Return (x, y) of the center of cell containing provided text 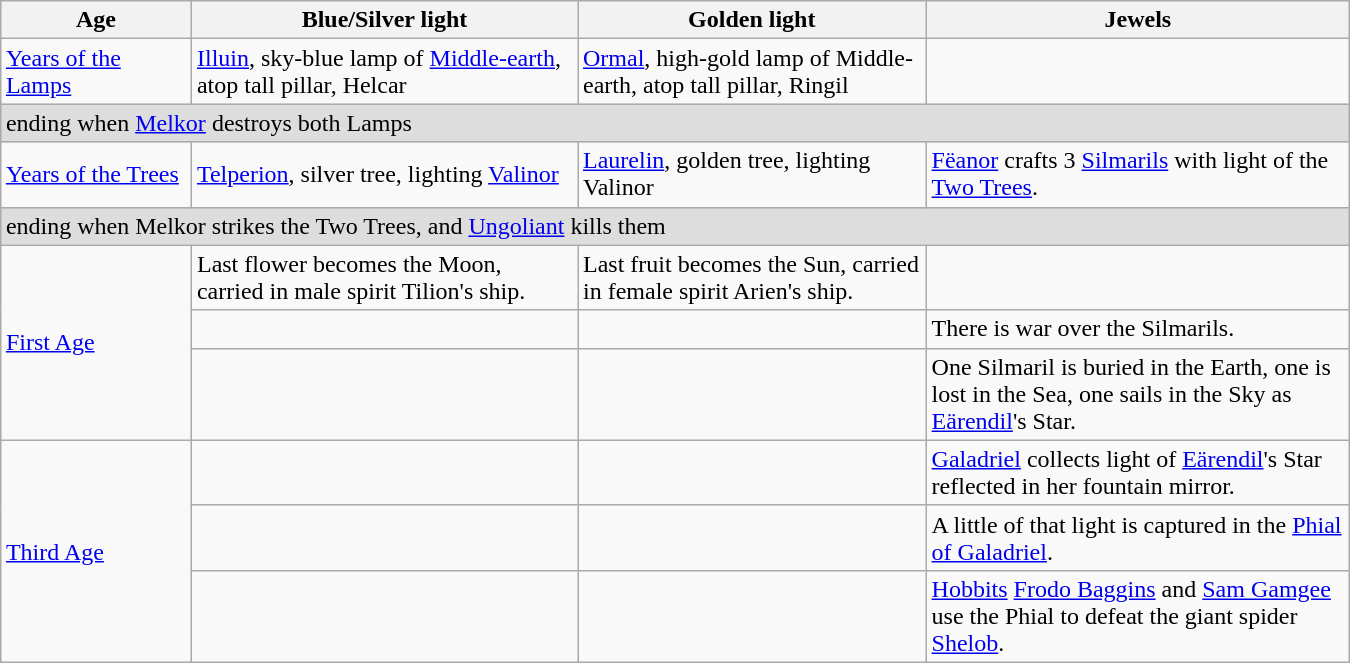
Last flower becomes the Moon, carried in male spirit Tilion's ship. (384, 278)
One Silmaril is buried in the Earth, one is lost in the Sea, one sails in the Sky as Eärendil's Star. (1138, 394)
Galadriel collects light of Eärendil's Star reflected in her fountain mirror. (1138, 472)
Blue/Silver light (384, 20)
Illuin, sky-blue lamp of Middle-earth, atop tall pillar, Helcar (384, 72)
Telperion, silver tree, lighting Valinor (384, 174)
Last fruit becomes the Sun, carried in female spirit Arien's ship. (752, 278)
First Age (96, 342)
Laurelin, golden tree, lighting Valinor (752, 174)
Hobbits Frodo Baggins and Sam Gamgee use the Phial to defeat the giant spider Shelob. (1138, 616)
ending when Melkor strikes the Two Trees, and Ungoliant kills them (674, 226)
ending when Melkor destroys both Lamps (674, 123)
Age (96, 20)
A little of that light is captured in the Phial of Galadriel. (1138, 538)
Golden light (752, 20)
Years of the Trees (96, 174)
Years of the Lamps (96, 72)
There is war over the Silmarils. (1138, 329)
Third Age (96, 551)
Jewels (1138, 20)
Ormal, high-gold lamp of Middle-earth, atop tall pillar, Ringil (752, 72)
Fëanor crafts 3 Silmarils with light of the Two Trees. (1138, 174)
